Search for the cell housing the specified text and yield its [x, y] center coordinate. 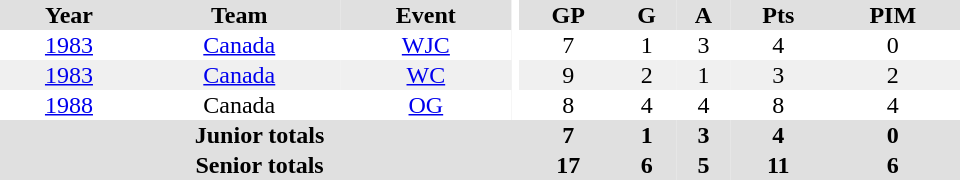
Senior totals [260, 165]
Pts [778, 15]
5 [704, 165]
11 [778, 165]
G [646, 15]
9 [568, 75]
Junior totals [260, 135]
GP [568, 15]
Event [426, 15]
WJC [426, 45]
1988 [69, 105]
Year [69, 15]
OG [426, 105]
Team [240, 15]
17 [568, 165]
PIM [893, 15]
A [704, 15]
WC [426, 75]
